Detect which cell encompasses the target text, then output its [X, Y] center coordinate. 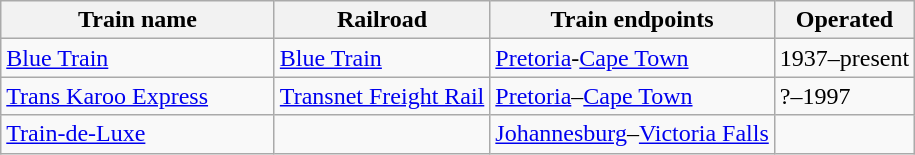
Johannesburg–Victoria Falls [632, 134]
Train-de-Luxe [138, 134]
Pretoria–Cape Town [632, 96]
Train name [138, 20]
Pretoria-Cape Town [632, 58]
?–1997 [844, 96]
Railroad [382, 20]
Trans Karoo Express [138, 96]
Operated [844, 20]
Transnet Freight Rail [382, 96]
Train endpoints [632, 20]
1937–present [844, 58]
